Capture the cell that displays the provided text and extract its (X, Y) central coordinate. 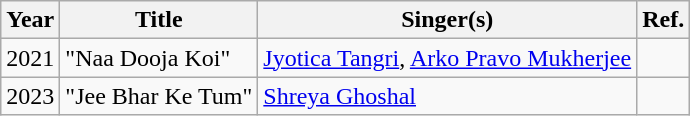
Shreya Ghoshal (448, 96)
Ref. (664, 20)
"Naa Dooja Koi" (159, 58)
2021 (30, 58)
Year (30, 20)
Singer(s) (448, 20)
"Jee Bhar Ke Tum" (159, 96)
Jyotica Tangri, Arko Pravo Mukherjee (448, 58)
2023 (30, 96)
Title (159, 20)
